Determine the (x, y) coordinate at the center of the cell enclosing the given text.  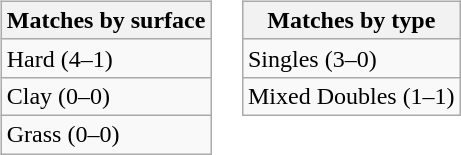
Grass (0–0) (106, 134)
Mixed Doubles (1–1) (351, 96)
Matches by surface (106, 20)
Hard (4–1) (106, 58)
Singles (3–0) (351, 58)
Matches by type (351, 20)
Clay (0–0) (106, 96)
